Determine the [x, y] coordinate at the center of the cell enclosing the given text.  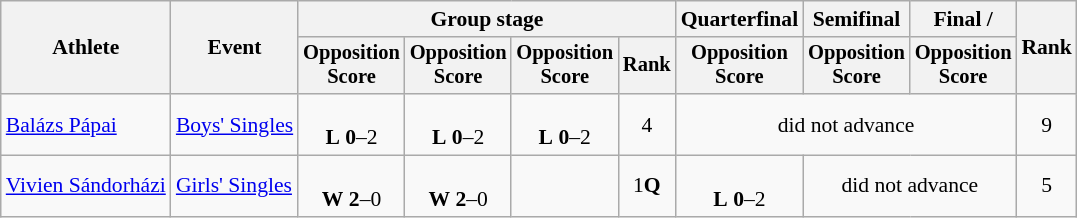
Balázs Pápai [86, 124]
Boys' Singles [234, 124]
Quarterfinal [740, 19]
Girls' Singles [234, 186]
Final / [964, 19]
Vivien Sándorházi [86, 186]
Athlete [86, 48]
Group stage [486, 19]
1Q [647, 186]
9 [1046, 124]
Event [234, 48]
4 [647, 124]
Semifinal [856, 19]
5 [1046, 186]
